From the cell containing the given text, extract its center point as (x, y) coordinate. 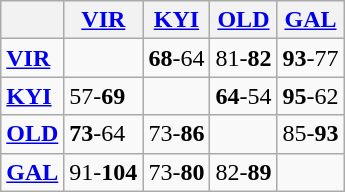
73-64 (104, 134)
57-69 (104, 96)
64-54 (244, 96)
91-104 (104, 172)
73-80 (176, 172)
93-77 (310, 58)
85-93 (310, 134)
68-64 (176, 58)
95-62 (310, 96)
81-82 (244, 58)
82-89 (244, 172)
73-86 (176, 134)
